Return (X, Y) of the center of cell containing provided text 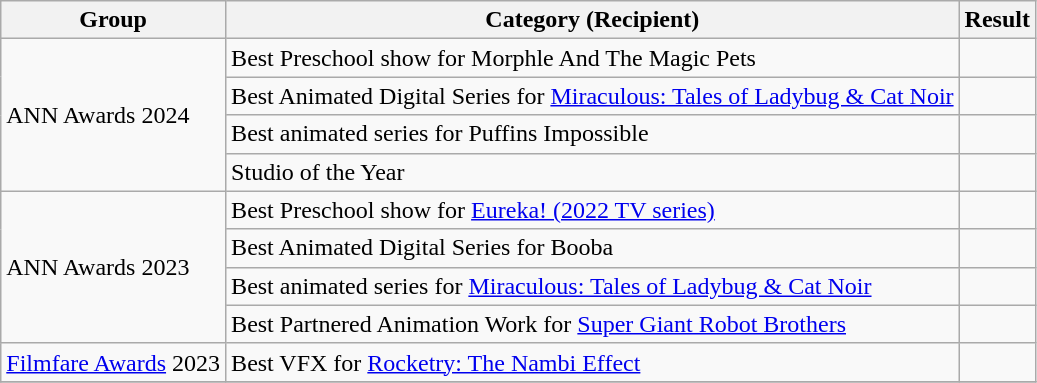
Best animated series for Puffins Impossible (593, 134)
Best animated series for Miraculous: Tales of Ladybug & Cat Noir (593, 286)
Best Animated Digital Series for Booba (593, 248)
ANN Awards 2023 (114, 267)
Group (114, 20)
Best Preschool show for Eureka! (2022 TV series) (593, 210)
ANN Awards 2024 (114, 115)
Best Partnered Animation Work for Super Giant Robot Brothers (593, 324)
Filmfare Awards 2023 (114, 362)
Best Preschool show for Morphle And The Magic Pets (593, 58)
Best Animated Digital Series for Miraculous: Tales of Ladybug & Cat Noir (593, 96)
Result (997, 20)
Category (Recipient) (593, 20)
Best VFX for Rocketry: The Nambi Effect (593, 362)
Studio of the Year (593, 172)
